Capture the cell that displays the provided text and extract its (X, Y) central coordinate. 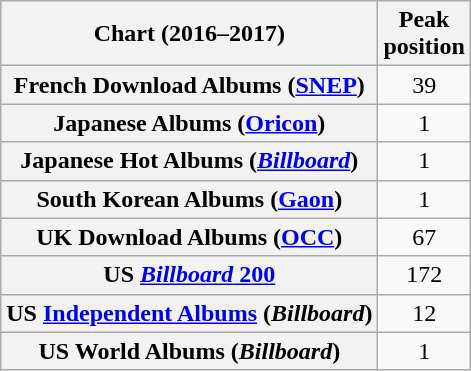
US World Albums (Billboard) (190, 351)
US Independent Albums (Billboard) (190, 313)
39 (424, 85)
Chart (2016–2017) (190, 34)
67 (424, 237)
French Download Albums (SNEP) (190, 85)
UK Download Albums (OCC) (190, 237)
South Korean Albums (Gaon) (190, 199)
Japanese Albums (Oricon) (190, 123)
Japanese Hot Albums (Billboard) (190, 161)
12 (424, 313)
Peakposition (424, 34)
172 (424, 275)
US Billboard 200 (190, 275)
